Return (X, Y) of the center of cell containing provided text 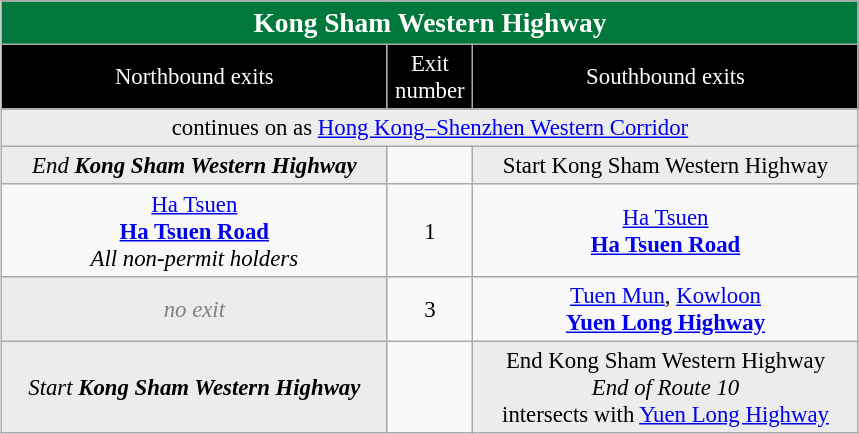
End Kong Sham Western Highway End of Route 10intersects with Yuen Long Highway (666, 387)
Kong Sham Western Highway (430, 23)
End Kong Sham Western Highway (195, 166)
Ha TsuenHa Tsuen Road (666, 231)
continues on as Hong Kong–Shenzhen Western Corridor (430, 128)
Northbound exits (195, 78)
Southbound exits (666, 78)
Ha TsuenHa Tsuen RoadAll non-permit holders (195, 231)
Exit number (430, 78)
Tuen Mun, KowloonYuen Long Highway (666, 308)
3 (430, 308)
1 (430, 231)
no exit (195, 308)
